Determine the (X, Y) coordinate at the center of the cell enclosing the given text.  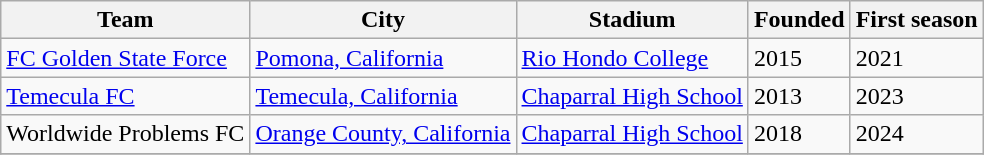
2015 (799, 58)
2018 (799, 134)
Temecula FC (126, 96)
Founded (799, 20)
Rio Hondo College (632, 58)
2021 (916, 58)
2013 (799, 96)
City (383, 20)
Pomona, California (383, 58)
Worldwide Problems FC (126, 134)
Temecula, California (383, 96)
2024 (916, 134)
2023 (916, 96)
First season (916, 20)
FC Golden State Force (126, 58)
Stadium (632, 20)
Team (126, 20)
Orange County, California (383, 134)
